Locate the cell with the specified text and output its (X, Y) center coordinate. 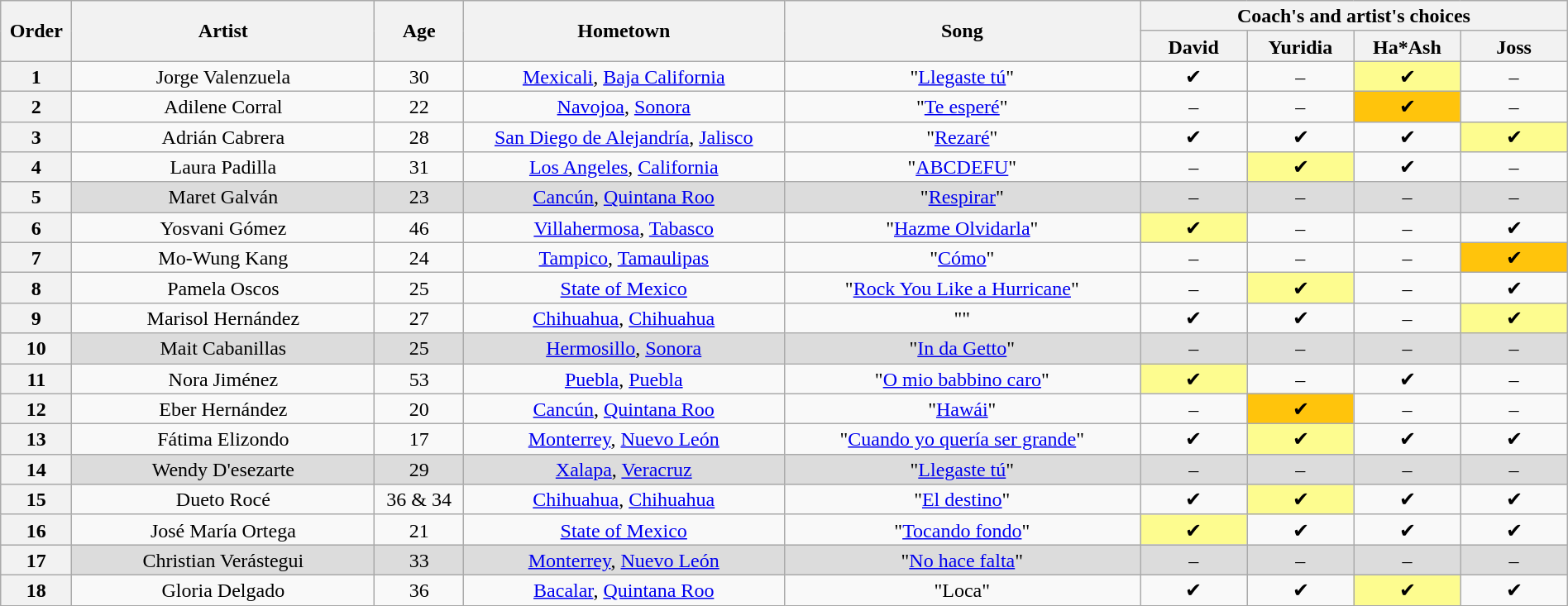
4 (36, 167)
Marisol Hernández (223, 317)
36 & 34 (419, 499)
22 (419, 106)
"No hace falta" (963, 561)
"Respirar" (963, 197)
"In da Getto" (963, 349)
"Hazme Olvidarla" (963, 228)
Nora Jiménez (223, 379)
33 (419, 561)
San Diego de Alejandría, Jalisco (624, 137)
Dueto Rocé (223, 499)
Villahermosa, Tabasco (624, 228)
Hermosillo, Sonora (624, 349)
Adilene Corral (223, 106)
14 (36, 470)
Fátima Elizondo (223, 440)
31 (419, 167)
Age (419, 31)
David (1194, 46)
Yuridia (1300, 46)
Wendy D'esezarte (223, 470)
5 (36, 197)
José María Ortega (223, 529)
7 (36, 258)
"Te esperé" (963, 106)
29 (419, 470)
Pamela Oscos (223, 288)
46 (419, 228)
15 (36, 499)
Tampico, Tamaulipas (624, 258)
11 (36, 379)
2 (36, 106)
"Cómo" (963, 258)
"El destino" (963, 499)
Gloria Delgado (223, 590)
"Rock You Like a Hurricane" (963, 288)
Mait Cabanillas (223, 349)
3 (36, 137)
53 (419, 379)
"Loca" (963, 590)
Hometown (624, 31)
Puebla, Puebla (624, 379)
8 (36, 288)
Artist (223, 31)
13 (36, 440)
"" (963, 317)
6 (36, 228)
10 (36, 349)
Christian Verástegui (223, 561)
16 (36, 529)
18 (36, 590)
12 (36, 408)
Los Angeles, California (624, 167)
"Cuando yo quería ser grande" (963, 440)
"ABCDEFU" (963, 167)
Joss (1513, 46)
20 (419, 408)
"O mio babbino caro" (963, 379)
Laura Padilla (223, 167)
Bacalar, Quintana Roo (624, 590)
Eber Hernández (223, 408)
"Hawái" (963, 408)
30 (419, 76)
Yosvani Gómez (223, 228)
"Rezaré" (963, 137)
27 (419, 317)
28 (419, 137)
Maret Galván (223, 197)
36 (419, 590)
Xalapa, Veracruz (624, 470)
"Tocando fondo" (963, 529)
Order (36, 31)
Mo-Wung Kang (223, 258)
Coach's and artist's choices (1355, 17)
Ha*Ash (1408, 46)
21 (419, 529)
Song (963, 31)
23 (419, 197)
1 (36, 76)
Adrián Cabrera (223, 137)
Jorge Valenzuela (223, 76)
Mexicali, Baja California (624, 76)
24 (419, 258)
9 (36, 317)
Navojoa, Sonora (624, 106)
